Determine the (X, Y) coordinate at the center of the cell enclosing the given text.  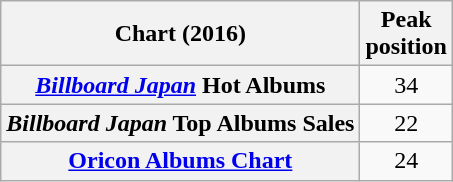
Peakposition (406, 34)
Billboard Japan Top Albums Sales (180, 123)
Chart (2016) (180, 34)
Billboard Japan Hot Albums (180, 85)
22 (406, 123)
24 (406, 161)
34 (406, 85)
Oricon Albums Chart (180, 161)
